Search for the cell housing the specified text and yield its (X, Y) center coordinate. 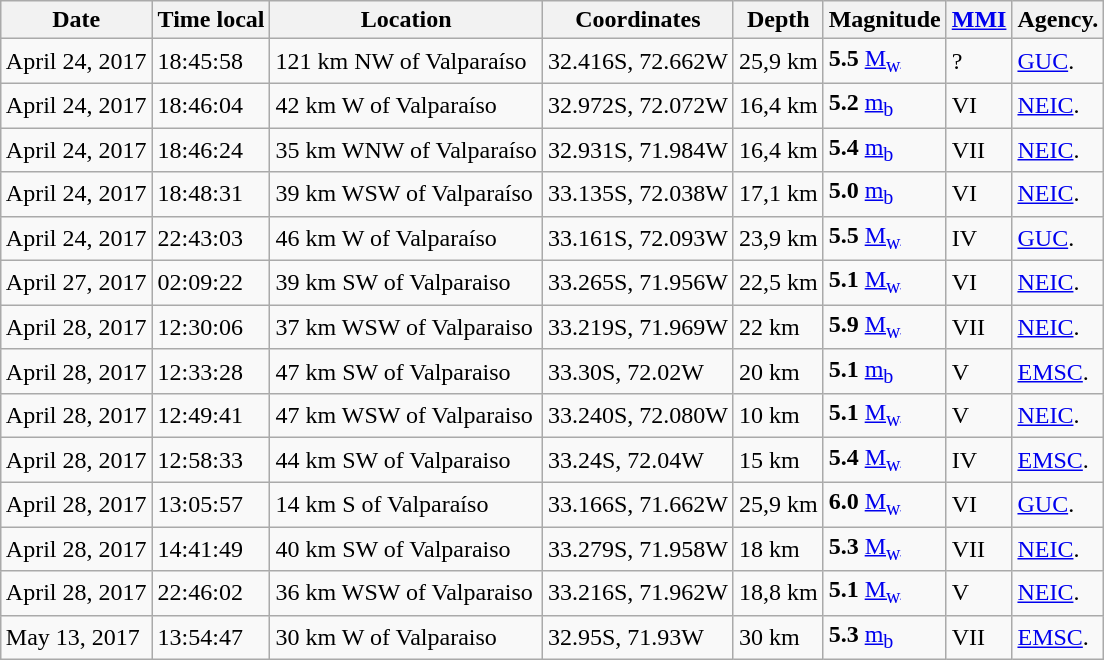
18:46:24 (211, 150)
Agency. (1058, 20)
Location (406, 20)
10 km (778, 416)
121 km NW of Valparaíso (406, 61)
47 km WSW of Valparaiso (406, 416)
37 km WSW of Valparaiso (406, 327)
44 km SW of Valparaiso (406, 460)
39 km SW of Valparaiso (406, 283)
30 km (778, 637)
5.0 mb (884, 194)
33.24S, 72.04W (638, 460)
12:33:28 (211, 371)
12:49:41 (211, 416)
15 km (778, 460)
40 km SW of Valparaiso (406, 549)
5.3 mb (884, 637)
47 km SW of Valparaiso (406, 371)
33.30S, 72.02W (638, 371)
17,1 km (778, 194)
39 km WSW of Valparaíso (406, 194)
42 km W of Valparaíso (406, 105)
33.279S, 71.958W (638, 549)
33.216S, 71.962W (638, 593)
36 km WSW of Valparaiso (406, 593)
5.1 mb (884, 371)
14:41:49 (211, 549)
33.219S, 71.969W (638, 327)
? (979, 61)
33.265S, 71.956W (638, 283)
02:09:22 (211, 283)
22:46:02 (211, 593)
22 km (778, 327)
5.3 Mw (884, 549)
6.0 Mw (884, 504)
22:43:03 (211, 238)
18:45:58 (211, 61)
18,8 km (778, 593)
18:48:31 (211, 194)
22,5 km (778, 283)
18:46:04 (211, 105)
5.4 mb (884, 150)
Time local (211, 20)
April 27, 2017 (76, 283)
32.972S, 72.072W (638, 105)
5.2 mb (884, 105)
Magnitude (884, 20)
Depth (778, 20)
23,9 km (778, 238)
33.166S, 71.662W (638, 504)
35 km WNW of Valparaíso (406, 150)
46 km W of Valparaíso (406, 238)
20 km (778, 371)
33.135S, 72.038W (638, 194)
12:30:06 (211, 327)
5.4 Mw (884, 460)
32.416S, 72.662W (638, 61)
Coordinates (638, 20)
12:58:33 (211, 460)
14 km S of Valparaíso (406, 504)
30 km W of Valparaiso (406, 637)
May 13, 2017 (76, 637)
Date (76, 20)
32.931S, 71.984W (638, 150)
18 km (778, 549)
13:54:47 (211, 637)
33.161S, 72.093W (638, 238)
32.95S, 71.93W (638, 637)
13:05:57 (211, 504)
5.9 Mw (884, 327)
MMI (979, 20)
33.240S, 72.080W (638, 416)
